Pinpoint the cell where the given text exists, returning its [X, Y] midpoint coordinate. 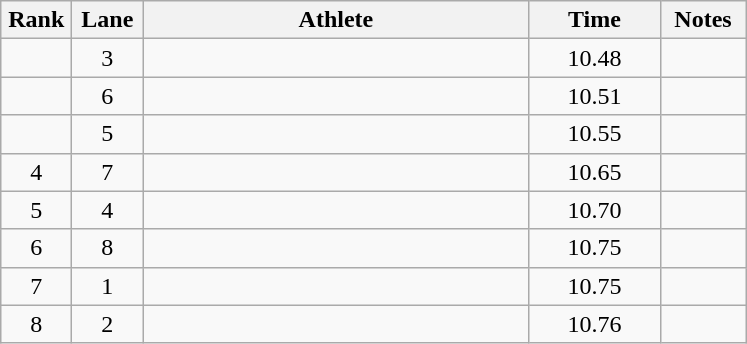
10.51 [594, 96]
1 [108, 286]
10.48 [594, 58]
10.55 [594, 134]
Time [594, 20]
10.76 [594, 324]
Rank [36, 20]
2 [108, 324]
10.70 [594, 210]
Athlete [336, 20]
3 [108, 58]
Notes [703, 20]
10.65 [594, 172]
Lane [108, 20]
